Scan for the cell matching the given text and deliver its (x, y) coordinate at center. 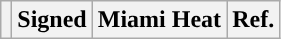
Ref. (254, 20)
Miami Heat (159, 20)
Signed (52, 20)
